Find where the given text appears and provide that cell's center as (X, Y) coordinate. 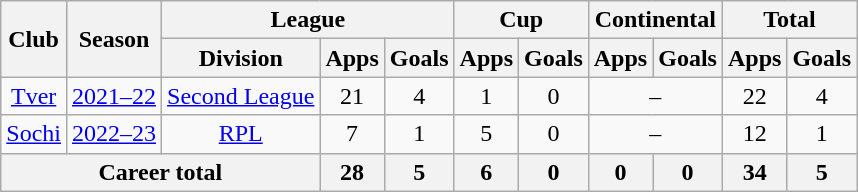
Club (34, 39)
22 (754, 96)
28 (352, 172)
2022–23 (114, 134)
RPL (241, 134)
Tver (34, 96)
Second League (241, 96)
2021–22 (114, 96)
Career total (160, 172)
Season (114, 39)
Division (241, 58)
Continental (655, 20)
6 (486, 172)
34 (754, 172)
21 (352, 96)
Total (789, 20)
7 (352, 134)
League (308, 20)
Sochi (34, 134)
Cup (521, 20)
12 (754, 134)
